Extract the (X, Y) coordinate from the center of the cell holding the provided text.  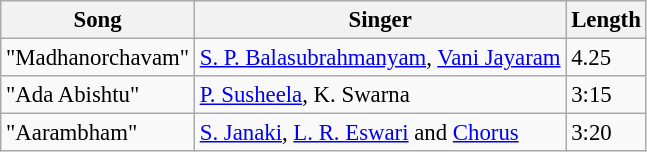
S. Janaki, L. R. Eswari and Chorus (380, 133)
Singer (380, 20)
"Aarambham" (98, 133)
S. P. Balasubrahmanyam, Vani Jayaram (380, 58)
"Madhanorchavam" (98, 58)
4.25 (606, 58)
P. Susheela, K. Swarna (380, 95)
3:20 (606, 133)
Length (606, 20)
Song (98, 20)
3:15 (606, 95)
"Ada Abishtu" (98, 95)
